Locate the cell with the specified text and output its (X, Y) center coordinate. 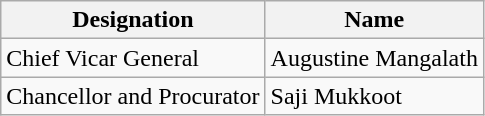
Augustine Mangalath (374, 58)
Chief Vicar General (133, 58)
Saji Mukkoot (374, 96)
Chancellor and Procurator (133, 96)
Designation (133, 20)
Name (374, 20)
